Extract the (X, Y) coordinate from the center of the cell holding the provided text.  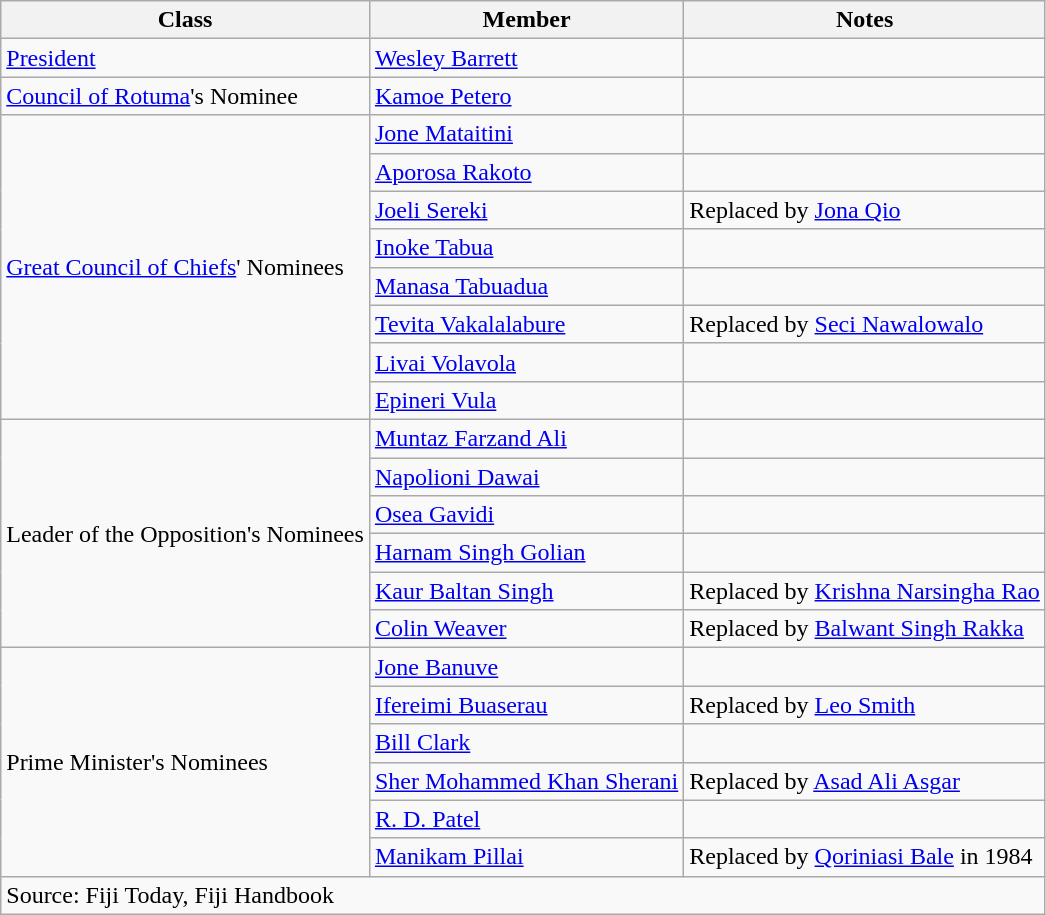
Notes (865, 20)
President (186, 58)
Manasa Tabuadua (526, 286)
Joeli Sereki (526, 210)
Member (526, 20)
Manikam Pillai (526, 857)
Osea Gavidi (526, 515)
Epineri Vula (526, 400)
Jone Banuve (526, 667)
Replaced by Asad Ali Asgar (865, 781)
Replaced by Qoriniasi Bale in 1984 (865, 857)
Replaced by Balwant Singh Rakka (865, 629)
Kamoe Petero (526, 96)
Source: Fiji Today, Fiji Handbook (524, 895)
Colin Weaver (526, 629)
Council of Rotuma's Nominee (186, 96)
Class (186, 20)
Muntaz Farzand Ali (526, 438)
Bill Clark (526, 743)
Napolioni Dawai (526, 477)
Great Council of Chiefs' Nominees (186, 267)
Inoke Tabua (526, 248)
Sher Mohammed Khan Sherani (526, 781)
Replaced by Krishna Narsingha Rao (865, 591)
Tevita Vakalalabure (526, 324)
Wesley Barrett (526, 58)
R. D. Patel (526, 819)
Aporosa Rakoto (526, 172)
Replaced by Leo Smith (865, 705)
Livai Volavola (526, 362)
Replaced by Jona Qio (865, 210)
Prime Minister's Nominees (186, 762)
Leader of the Opposition's Nominees (186, 533)
Kaur Baltan Singh (526, 591)
Harnam Singh Golian (526, 553)
Replaced by Seci Nawalowalo (865, 324)
Jone Mataitini (526, 134)
Ifereimi Buaserau (526, 705)
